Find where the given text appears and provide that cell's center as (x, y) coordinate. 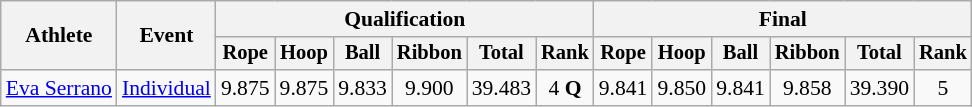
Eva Serrano (59, 88)
Event (166, 36)
Individual (166, 88)
5 (943, 88)
4 Q (565, 88)
9.900 (430, 88)
9.850 (682, 88)
Qualification (405, 19)
9.858 (808, 88)
39.390 (880, 88)
39.483 (502, 88)
Athlete (59, 36)
Final (783, 19)
9.833 (362, 88)
